Identify which cell holds the provided text, then report its [x, y] central coordinate. 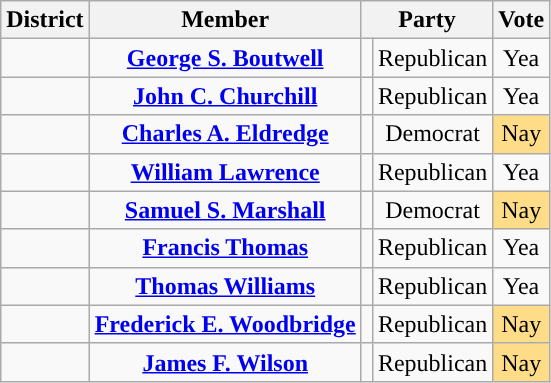
Frederick E. Woodbridge [225, 324]
James F. Wilson [225, 362]
Samuel S. Marshall [225, 210]
Francis Thomas [225, 248]
District [45, 20]
Party [426, 20]
Vote [522, 20]
William Lawrence [225, 172]
George S. Boutwell [225, 58]
Charles A. Eldredge [225, 134]
Member [225, 20]
Thomas Williams [225, 286]
John C. Churchill [225, 96]
